Search for the cell housing the specified text and yield its [X, Y] center coordinate. 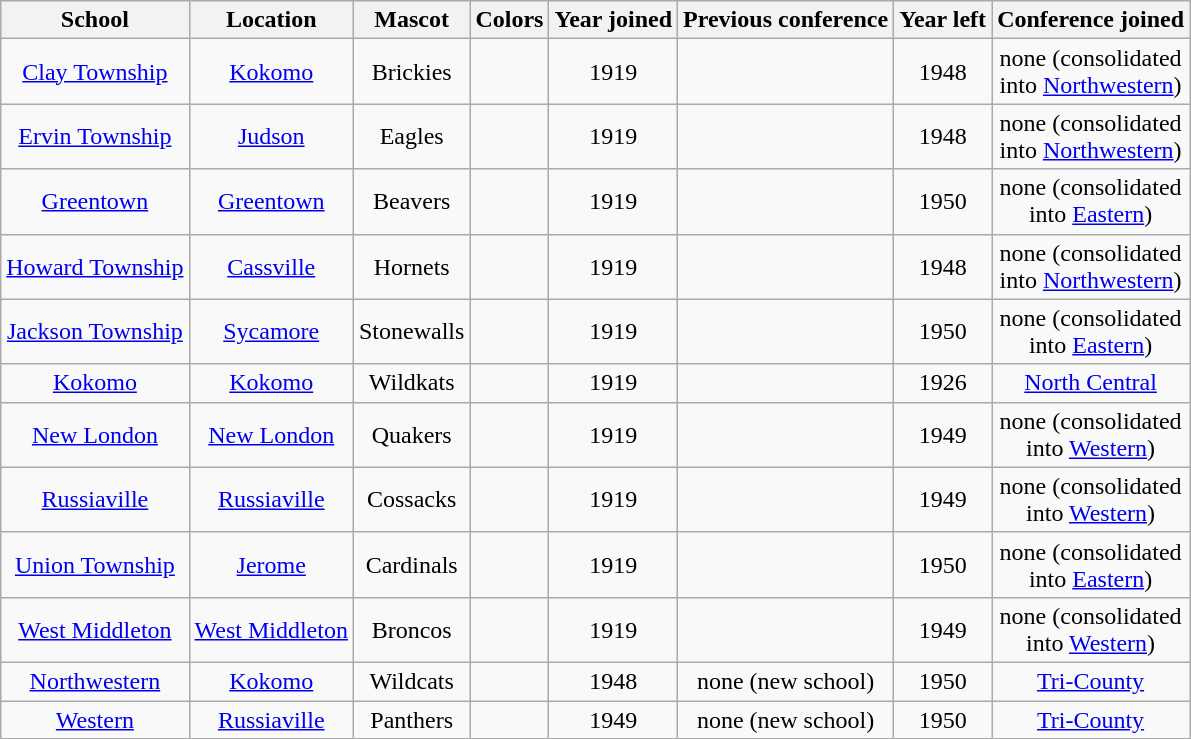
Wildcats [411, 681]
Cassville [271, 266]
Cardinals [411, 564]
Northwestern [95, 681]
Brickies [411, 72]
Hornets [411, 266]
Mascot [411, 20]
North Central [1091, 383]
Wildkats [411, 383]
Jerome [271, 564]
Ervin Township [95, 136]
Broncos [411, 630]
Conference joined [1091, 20]
Previous conference [786, 20]
Panthers [411, 719]
Clay Township [95, 72]
Jackson Township [95, 332]
Stonewalls [411, 332]
Sycamore [271, 332]
Western [95, 719]
Union Township [95, 564]
Quakers [411, 434]
Eagles [411, 136]
Beavers [411, 202]
Year left [943, 20]
Colors [510, 20]
Location [271, 20]
Howard Township [95, 266]
Year joined [614, 20]
1926 [943, 383]
Cossacks [411, 500]
School [95, 20]
Judson [271, 136]
